Provide the (x, y) coordinate of the cell's center where the given text is located.  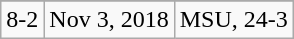
MSU, 24-3 (234, 20)
Nov 3, 2018 (109, 20)
8-2 (22, 20)
